Locate the cell with the specified text and output its (X, Y) center coordinate. 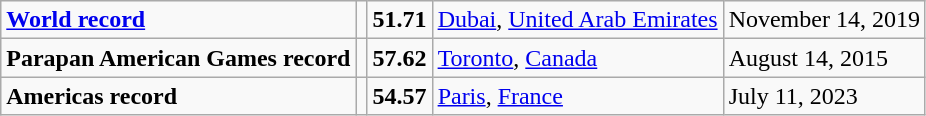
August 14, 2015 (824, 58)
54.57 (400, 96)
Dubai, United Arab Emirates (578, 20)
World record (178, 20)
November 14, 2019 (824, 20)
Parapan American Games record (178, 58)
51.71 (400, 20)
Paris, France (578, 96)
Toronto, Canada (578, 58)
July 11, 2023 (824, 96)
57.62 (400, 58)
Americas record (178, 96)
